Pinpoint the cell where the given text exists, returning its [X, Y] midpoint coordinate. 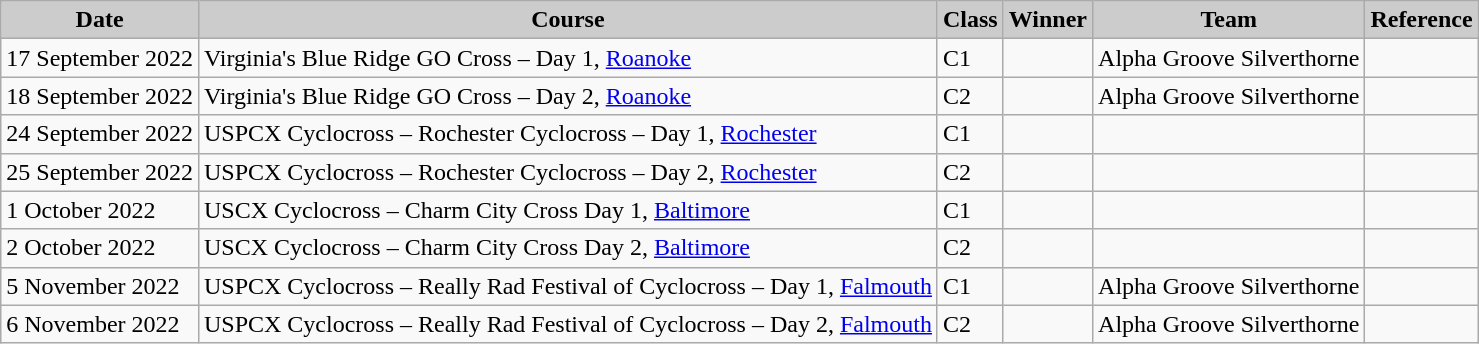
USPCX Cyclocross – Rochester Cyclocross – Day 2, Rochester [568, 172]
6 November 2022 [100, 324]
5 November 2022 [100, 286]
USPCX Cyclocross – Really Rad Festival of Cyclocross – Day 2, Falmouth [568, 324]
USPCX Cyclocross – Rochester Cyclocross – Day 1, Rochester [568, 134]
2 October 2022 [100, 248]
Winner [1048, 20]
1 October 2022 [100, 210]
USPCX Cyclocross – Really Rad Festival of Cyclocross – Day 1, Falmouth [568, 286]
Team [1229, 20]
25 September 2022 [100, 172]
24 September 2022 [100, 134]
17 September 2022 [100, 58]
Virginia's Blue Ridge GO Cross – Day 1, Roanoke [568, 58]
Date [100, 20]
18 September 2022 [100, 96]
Course [568, 20]
Reference [1422, 20]
Virginia's Blue Ridge GO Cross – Day 2, Roanoke [568, 96]
USCX Cyclocross – Charm City Cross Day 2, Baltimore [568, 248]
Class [970, 20]
USCX Cyclocross – Charm City Cross Day 1, Baltimore [568, 210]
